Capture the cell that displays the provided text and extract its (x, y) central coordinate. 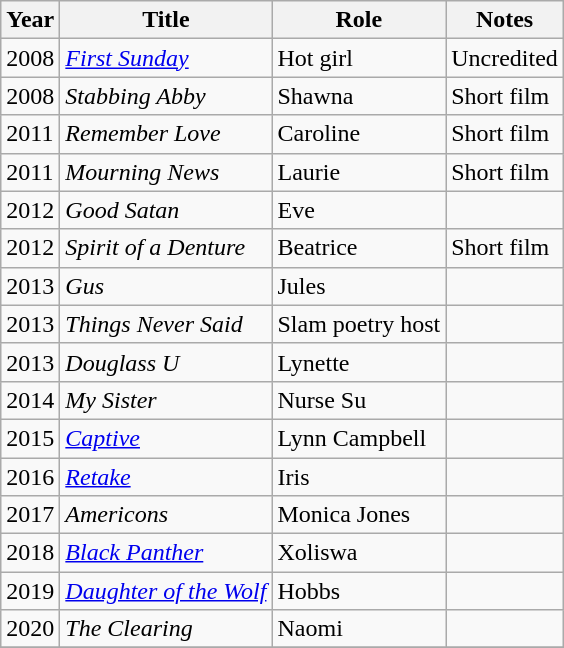
Xoliswa (359, 553)
Retake (166, 477)
2017 (30, 515)
Slam poetry host (359, 324)
2014 (30, 400)
Gus (166, 286)
Jules (359, 286)
Douglass U (166, 362)
Laurie (359, 172)
Hobbs (359, 591)
Remember Love (166, 134)
Americons (166, 515)
2016 (30, 477)
Stabbing Abby (166, 96)
Monica Jones (359, 515)
Beatrice (359, 248)
First Sunday (166, 58)
2018 (30, 553)
Naomi (359, 629)
Good Satan (166, 210)
Uncredited (505, 58)
Mourning News (166, 172)
Daughter of the Wolf (166, 591)
Iris (359, 477)
Captive (166, 438)
Nurse Su (359, 400)
2019 (30, 591)
The Clearing (166, 629)
Year (30, 20)
Notes (505, 20)
My Sister (166, 400)
Hot girl (359, 58)
2020 (30, 629)
Lynn Campbell (359, 438)
2015 (30, 438)
Title (166, 20)
Role (359, 20)
Caroline (359, 134)
Shawna (359, 96)
Spirit of a Denture (166, 248)
Black Panther (166, 553)
Things Never Said (166, 324)
Lynette (359, 362)
Eve (359, 210)
